Extract the (X, Y) coordinate from the center of the cell holding the provided text.  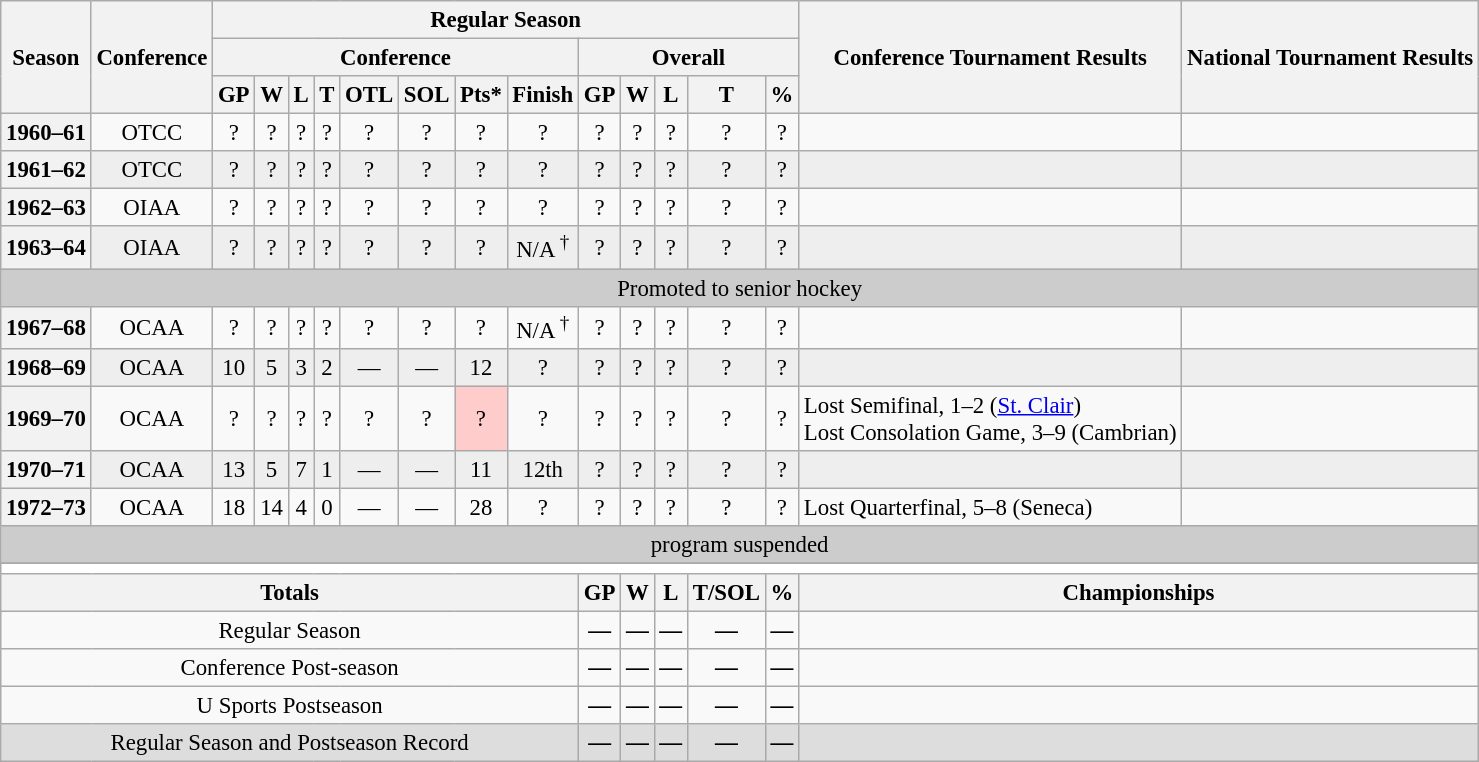
OTL (370, 95)
2 (327, 367)
program suspended (740, 545)
Finish (542, 95)
3 (301, 367)
Lost Semifinal, 1–2 (St. Clair)Lost Consolation Game, 3–9 (Cambrian) (990, 418)
14 (272, 507)
Pts* (481, 95)
10 (234, 367)
4 (301, 507)
1961–62 (46, 170)
1962–63 (46, 208)
1968–69 (46, 367)
Championships (1139, 593)
U Sports Postseason (290, 706)
1963–64 (46, 247)
Overall (688, 58)
Lost Quarterfinal, 5–8 (Seneca) (990, 507)
1 (327, 470)
1972–73 (46, 507)
12th (542, 470)
7 (301, 470)
National Tournament Results (1330, 58)
1970–71 (46, 470)
13 (234, 470)
18 (234, 507)
Season (46, 58)
12 (481, 367)
11 (481, 470)
1967–68 (46, 327)
1960–61 (46, 133)
Conference Post-season (290, 668)
28 (481, 507)
Promoted to senior hockey (740, 288)
Totals (290, 593)
Regular Season and Postseason Record (290, 743)
T/SOL (726, 593)
Conference Tournament Results (990, 58)
1969–70 (46, 418)
0 (327, 507)
SOL (427, 95)
